Return (X, Y) of the center of cell containing provided text 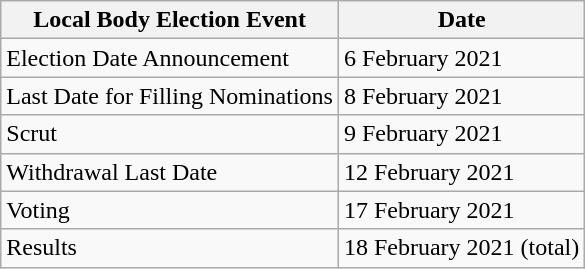
6 February 2021 (461, 58)
Local Body Election Event (170, 20)
Results (170, 248)
Date (461, 20)
Withdrawal Last Date (170, 172)
12 February 2021 (461, 172)
9 February 2021 (461, 134)
Scrut (170, 134)
Election Date Announcement (170, 58)
Last Date for Filling Nominations (170, 96)
18 February 2021 (total) (461, 248)
Voting (170, 210)
17 February 2021 (461, 210)
8 February 2021 (461, 96)
